Determine the [X, Y] coordinate at the center of the cell enclosing the given text.  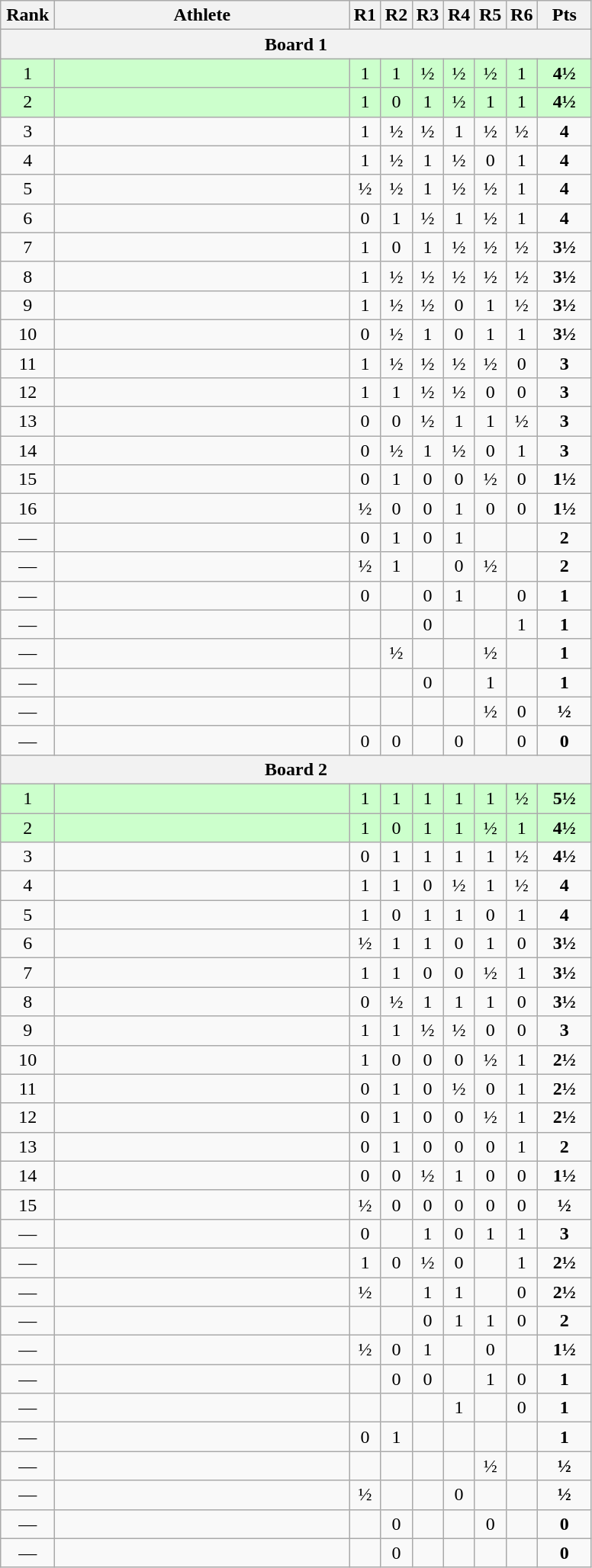
R1 [365, 15]
Board 2 [296, 769]
Rank [27, 15]
R4 [459, 15]
Board 1 [296, 44]
Pts [565, 15]
16 [27, 508]
R6 [522, 15]
R2 [397, 15]
5½ [565, 798]
R5 [490, 15]
Athlete [202, 15]
R3 [427, 15]
